Search for the cell housing the specified text and yield its (x, y) center coordinate. 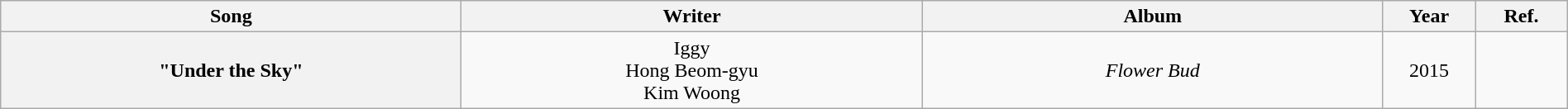
2015 (1429, 70)
Album (1153, 17)
IggyHong Beom-gyuKim Woong (691, 70)
Ref. (1522, 17)
Year (1429, 17)
"Under the Sky" (232, 70)
Writer (691, 17)
Flower Bud (1153, 70)
Song (232, 17)
